Identify which cell holds the provided text, then report its (X, Y) central coordinate. 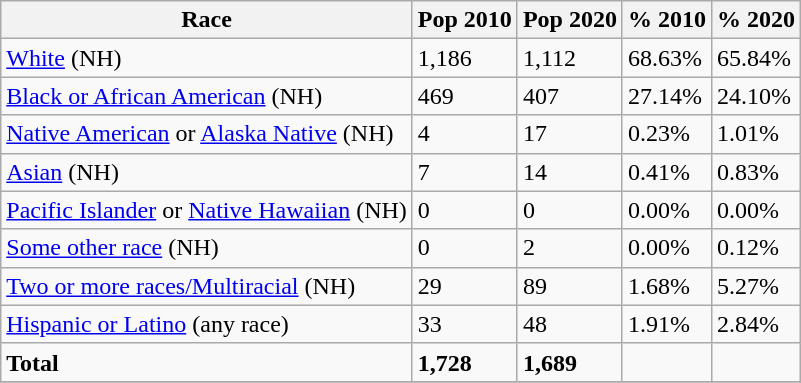
27.14% (666, 96)
1.91% (666, 324)
Pop 2020 (570, 20)
Two or more races/Multiracial (NH) (207, 286)
17 (570, 134)
Black or African American (NH) (207, 96)
% 2020 (756, 20)
Pop 2010 (464, 20)
White (NH) (207, 58)
0.12% (756, 248)
29 (464, 286)
Race (207, 20)
33 (464, 324)
24.10% (756, 96)
4 (464, 134)
1,728 (464, 362)
Total (207, 362)
65.84% (756, 58)
1,689 (570, 362)
1.68% (666, 286)
5.27% (756, 286)
Some other race (NH) (207, 248)
48 (570, 324)
% 2010 (666, 20)
14 (570, 172)
469 (464, 96)
89 (570, 286)
Hispanic or Latino (any race) (207, 324)
0.83% (756, 172)
1.01% (756, 134)
2.84% (756, 324)
407 (570, 96)
7 (464, 172)
1,186 (464, 58)
Pacific Islander or Native Hawaiian (NH) (207, 210)
68.63% (666, 58)
2 (570, 248)
0.41% (666, 172)
1,112 (570, 58)
Native American or Alaska Native (NH) (207, 134)
Asian (NH) (207, 172)
0.23% (666, 134)
